Search for the cell housing the specified text and yield its (X, Y) center coordinate. 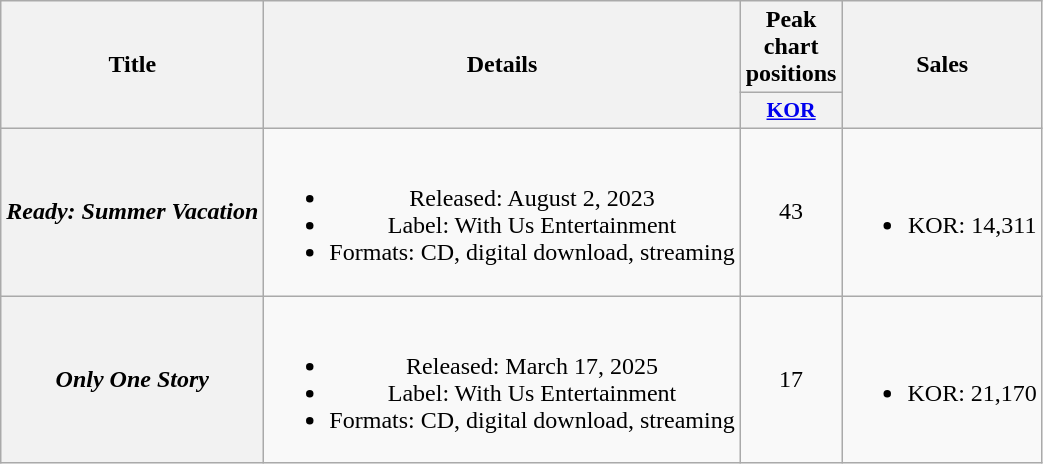
Released: August 2, 2023Label: With Us EntertainmentFormats: CD, digital download, streaming (502, 212)
Peak chart positions (791, 47)
KOR (791, 111)
Title (132, 65)
KOR: 21,170 (942, 380)
Details (502, 65)
Sales (942, 65)
Only One Story (132, 380)
43 (791, 212)
Ready: Summer Vacation (132, 212)
KOR: 14,311 (942, 212)
Released: March 17, 2025Label: With Us EntertainmentFormats: CD, digital download, streaming (502, 380)
17 (791, 380)
